Search for the cell housing the specified text and yield its (X, Y) center coordinate. 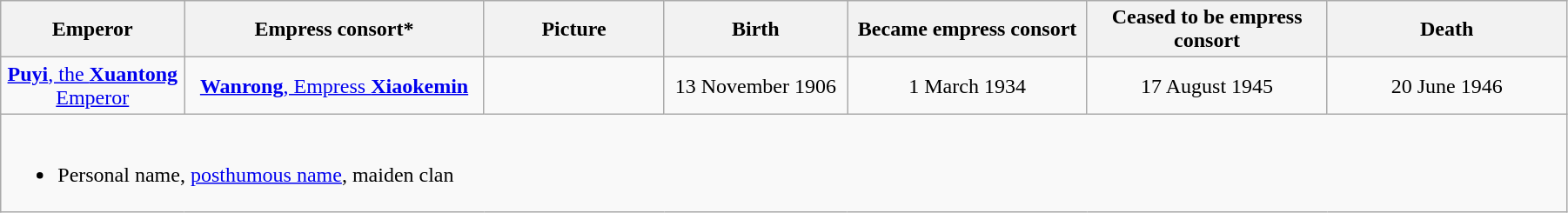
13 November 1906 (755, 85)
Emperor (92, 30)
Personal name, posthumous name, maiden clan (784, 163)
Birth (755, 30)
Became empress consort (968, 30)
Picture (574, 30)
Puyi, the Xuantong Emperor (92, 85)
20 June 1946 (1447, 85)
17 August 1945 (1207, 85)
Empress consort* (334, 30)
Wanrong, Empress Xiaokemin (334, 85)
1 March 1934 (968, 85)
Death (1447, 30)
Ceased to be empress consort (1207, 30)
